Extract the [x, y] coordinate from the center of the cell holding the provided text.  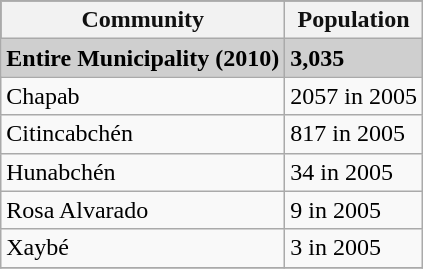
Community [143, 20]
Hunabchén [143, 172]
817 in 2005 [354, 134]
Citincabchén [143, 134]
Chapab [143, 96]
Entire Municipality (2010) [143, 58]
34 in 2005 [354, 172]
Population [354, 20]
3,035 [354, 58]
Rosa Alvarado [143, 210]
9 in 2005 [354, 210]
Xaybé [143, 248]
3 in 2005 [354, 248]
2057 in 2005 [354, 96]
